Return the (x, y) coordinate for the center point of the cell that contains the specified text.  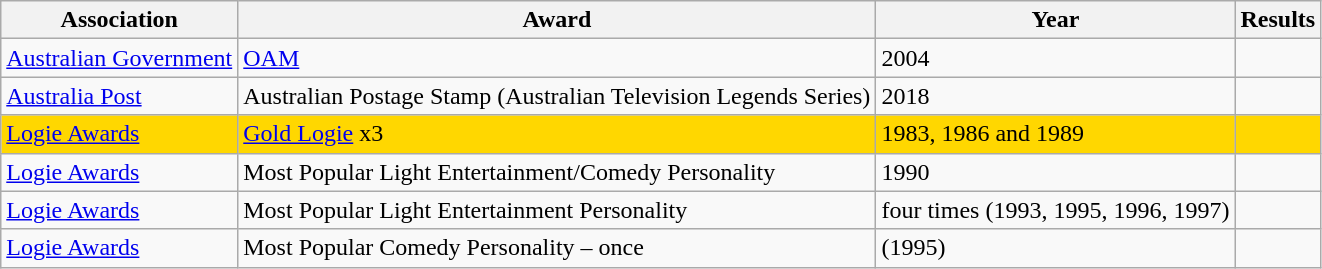
Association (120, 20)
Most Popular Light Entertainment/Comedy Personality (557, 172)
1983, 1986 and 1989 (1056, 134)
Gold Logie x3 (557, 134)
Australian Government (120, 58)
Australia Post (120, 96)
Results (1278, 20)
OAM (557, 58)
four times (1993, 1995, 1996, 1997) (1056, 210)
(1995) (1056, 248)
Most Popular Light Entertainment Personality (557, 210)
Most Popular Comedy Personality – once (557, 248)
Year (1056, 20)
1990 (1056, 172)
2018 (1056, 96)
Australian Postage Stamp (Australian Television Legends Series) (557, 96)
Award (557, 20)
2004 (1056, 58)
